Scan for the cell matching the given text and deliver its [x, y] coordinate at center. 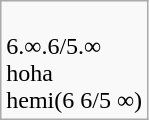
6.∞.6/5.∞hohahemi(6 6/5 ∞) [74, 60]
